Detect which cell encompasses the target text, then output its (X, Y) center coordinate. 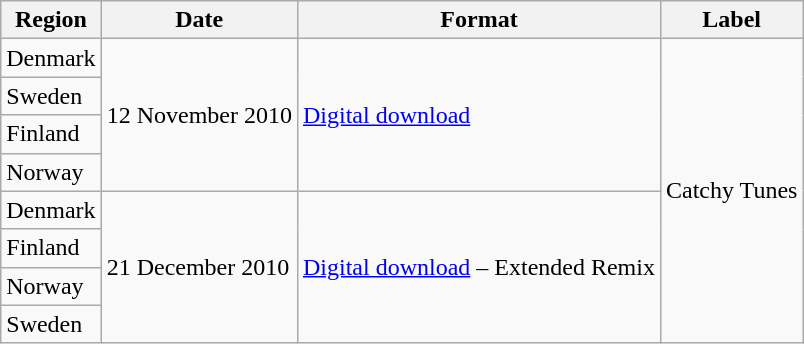
12 November 2010 (199, 115)
Label (731, 20)
Catchy Tunes (731, 191)
Digital download (478, 115)
21 December 2010 (199, 267)
Region (51, 20)
Digital download – Extended Remix (478, 267)
Date (199, 20)
Format (478, 20)
